Output the [x, y] coordinate of the center of the cell containing the given text.  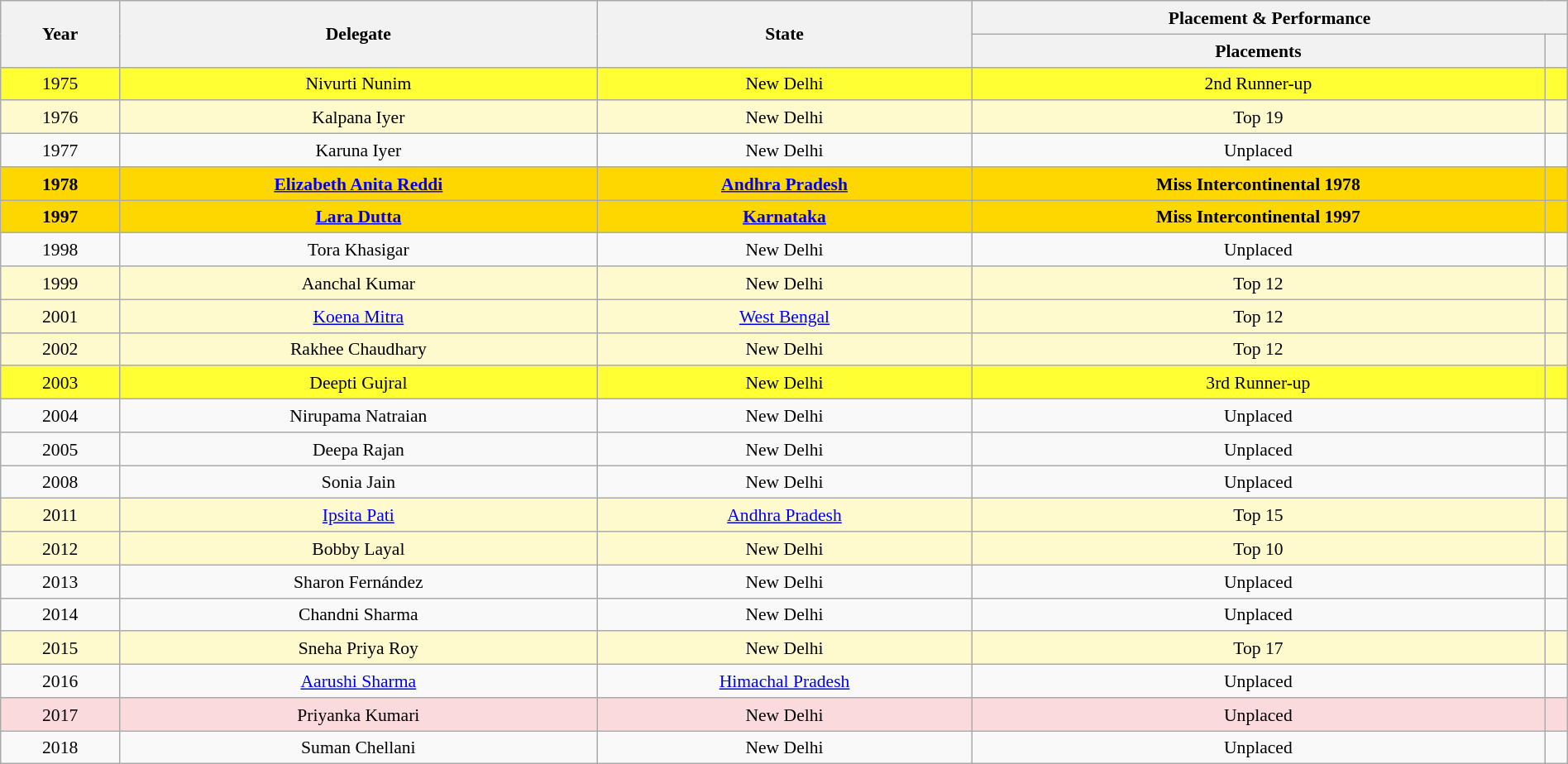
Placements [1259, 50]
West Bengal [784, 316]
Top 17 [1259, 648]
Placement & Performance [1269, 17]
Bobby Layal [359, 548]
1978 [60, 184]
Kalpana Iyer [359, 117]
1997 [60, 217]
2005 [60, 449]
Koena Mitra [359, 316]
Karuna Iyer [359, 150]
2001 [60, 316]
1975 [60, 84]
1998 [60, 250]
Priyanka Kumari [359, 714]
2018 [60, 747]
Sonia Jain [359, 482]
2003 [60, 383]
1976 [60, 117]
Nivurti Nunim [359, 84]
Aarushi Sharma [359, 681]
Deepa Rajan [359, 449]
Karnataka [784, 217]
State [784, 34]
2008 [60, 482]
Chandni Sharma [359, 614]
Top 15 [1259, 515]
Delegate [359, 34]
Rakhee Chaudhary [359, 349]
1977 [60, 150]
Tora Khasigar [359, 250]
Top 19 [1259, 117]
Suman Chellani [359, 747]
2017 [60, 714]
Miss Intercontinental 1978 [1259, 184]
Top 10 [1259, 548]
2013 [60, 581]
2016 [60, 681]
2002 [60, 349]
Himachal Pradesh [784, 681]
2014 [60, 614]
Ipsita Pati [359, 515]
2011 [60, 515]
Lara Dutta [359, 217]
Year [60, 34]
Deepti Gujral [359, 383]
Sneha Priya Roy [359, 648]
Elizabeth Anita Reddi [359, 184]
Nirupama Natraian [359, 416]
1999 [60, 283]
Miss Intercontinental 1997 [1259, 217]
2012 [60, 548]
2nd Runner-up [1259, 84]
3rd Runner-up [1259, 383]
2015 [60, 648]
2004 [60, 416]
Sharon Fernández [359, 581]
Aanchal Kumar [359, 283]
